Output the [X, Y] coordinate of the center of the cell containing the given text.  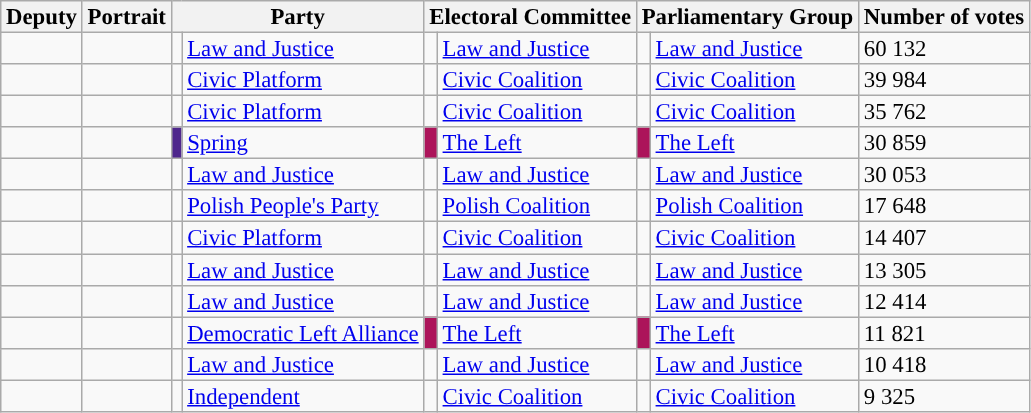
10 418 [944, 364]
Independent [303, 396]
Portrait [126, 17]
11 821 [944, 333]
14 407 [944, 238]
9 325 [944, 396]
35 762 [944, 112]
Deputy [42, 17]
Parliamentary Group [747, 17]
30 053 [944, 175]
Polish People's Party [303, 206]
39 984 [944, 80]
Number of votes [944, 17]
Party [298, 17]
12 414 [944, 301]
60 132 [944, 49]
Electoral Committee [530, 17]
17 648 [944, 206]
30 859 [944, 143]
13 305 [944, 270]
Democratic Left Alliance [303, 333]
Spring [303, 143]
